Capture the cell that displays the provided text and extract its (X, Y) central coordinate. 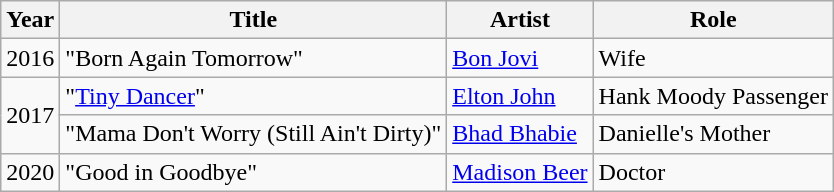
Madison Beer (520, 172)
Artist (520, 20)
Title (254, 20)
Role (713, 20)
Year (30, 20)
Danielle's Mother (713, 134)
2016 (30, 58)
Doctor (713, 172)
"Mama Don't Worry (Still Ain't Dirty)" (254, 134)
Hank Moody Passenger (713, 96)
"Born Again Tomorrow" (254, 58)
Wife (713, 58)
Bhad Bhabie (520, 134)
"Tiny Dancer" (254, 96)
2017 (30, 115)
Elton John (520, 96)
"Good in Goodbye" (254, 172)
2020 (30, 172)
Bon Jovi (520, 58)
